Return the [X, Y] coordinate for the center point of the cell that contains the specified text.  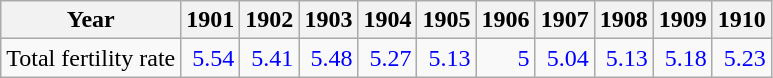
1903 [328, 20]
5.18 [682, 58]
1910 [742, 20]
5.27 [388, 58]
1904 [388, 20]
1902 [270, 20]
1901 [210, 20]
1909 [682, 20]
1907 [564, 20]
Year [91, 20]
5.54 [210, 58]
5.04 [564, 58]
1906 [506, 20]
5 [506, 58]
1905 [446, 20]
5.23 [742, 58]
5.41 [270, 58]
5.48 [328, 58]
Total fertility rate [91, 58]
1908 [624, 20]
